Extract the (x, y) coordinate from the center of the cell holding the provided text.  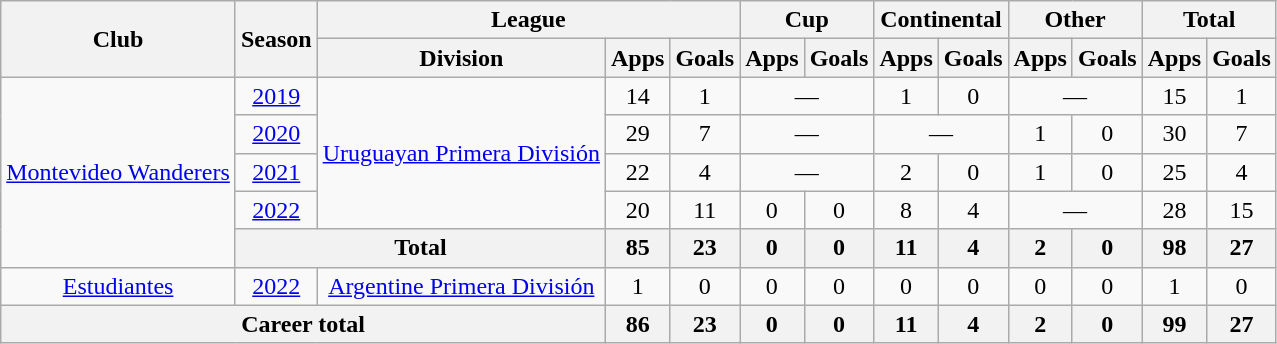
Estudiantes (118, 286)
14 (637, 96)
20 (637, 210)
Cup (807, 20)
22 (637, 172)
8 (906, 210)
Season (276, 39)
99 (1174, 324)
25 (1174, 172)
85 (637, 248)
Continental (941, 20)
98 (1174, 248)
Argentine Primera División (461, 286)
League (528, 20)
86 (637, 324)
2021 (276, 172)
2020 (276, 134)
Club (118, 39)
Division (461, 58)
2019 (276, 96)
28 (1174, 210)
Career total (304, 324)
Montevideo Wanderers (118, 172)
Uruguayan Primera División (461, 153)
29 (637, 134)
30 (1174, 134)
Other (1075, 20)
